Provide the [X, Y] coordinate of the cell's center where the given text is located.  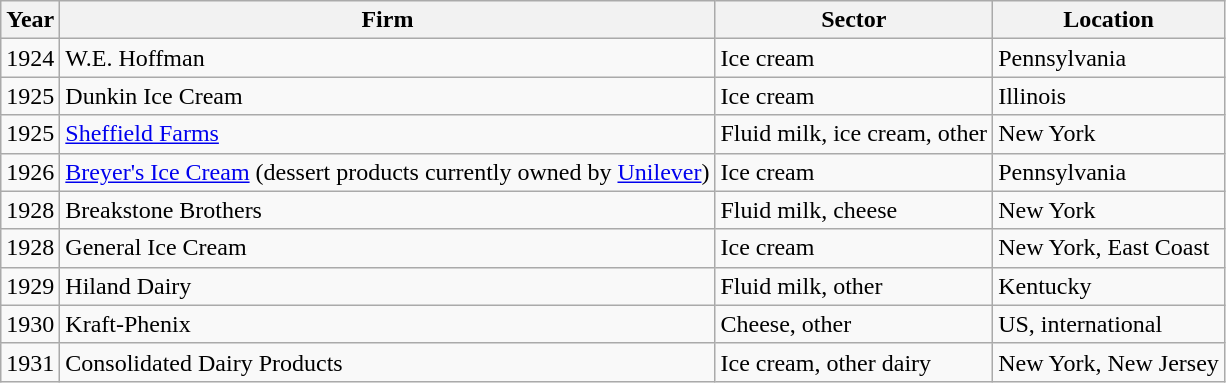
1929 [30, 286]
Fluid milk, other [854, 286]
Fluid milk, ice cream, other [854, 134]
Dunkin Ice Cream [388, 96]
1931 [30, 362]
Kraft-Phenix [388, 324]
Cheese, other [854, 324]
New York, East Coast [1109, 248]
1924 [30, 58]
Breyer's Ice Cream (dessert products currently owned by Unilever) [388, 172]
Illinois [1109, 96]
US, international [1109, 324]
1926 [30, 172]
Sector [854, 20]
Year [30, 20]
General Ice Cream [388, 248]
Firm [388, 20]
Hiland Dairy [388, 286]
Fluid milk, cheese [854, 210]
Kentucky [1109, 286]
1930 [30, 324]
Location [1109, 20]
Breakstone Brothers [388, 210]
W.E. Hoffman [388, 58]
Ice cream, other dairy [854, 362]
Consolidated Dairy Products [388, 362]
Sheffield Farms [388, 134]
New York, New Jersey [1109, 362]
